Scan for the cell matching the given text and deliver its [X, Y] coordinate at center. 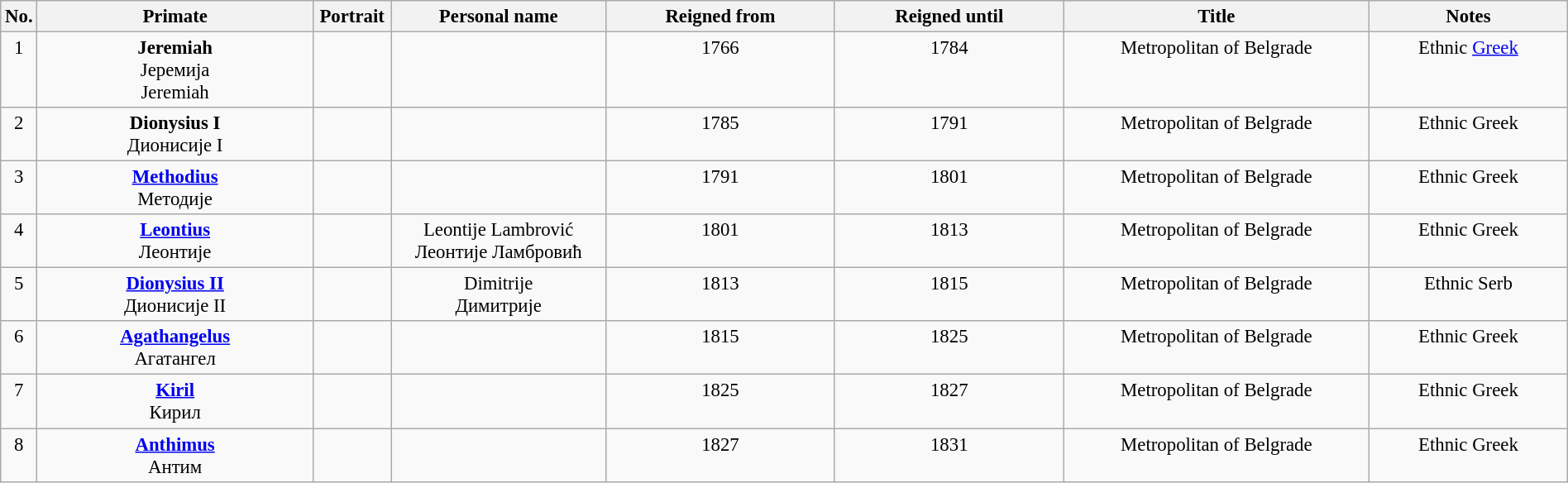
1 [19, 70]
Title [1216, 17]
7 [19, 402]
5 [19, 294]
Dionysius IДионисије I [175, 134]
No. [19, 17]
1766 [721, 70]
1831 [949, 455]
4 [19, 241]
Primate [175, 17]
Ethnic Serb [1469, 294]
Notes [1469, 17]
3 [19, 189]
6 [19, 347]
1785 [721, 134]
MethodiusМетодије [175, 189]
AnthimusАнтим [175, 455]
8 [19, 455]
Portrait [351, 17]
AgathangelusАгатангел [175, 347]
1784 [949, 70]
Reigned until [949, 17]
2 [19, 134]
Reigned from [721, 17]
DimitrijeДимитрије [499, 294]
JeremiahЈеремијаJeremiah [175, 70]
KirilКирил [175, 402]
Personal name [499, 17]
Leontije LambrovićЛеонтије Ламбровић [499, 241]
LeontiusЛеонтије [175, 241]
Dionysius IIДионисије II [175, 294]
